Detect which cell encompasses the target text, then output its [X, Y] center coordinate. 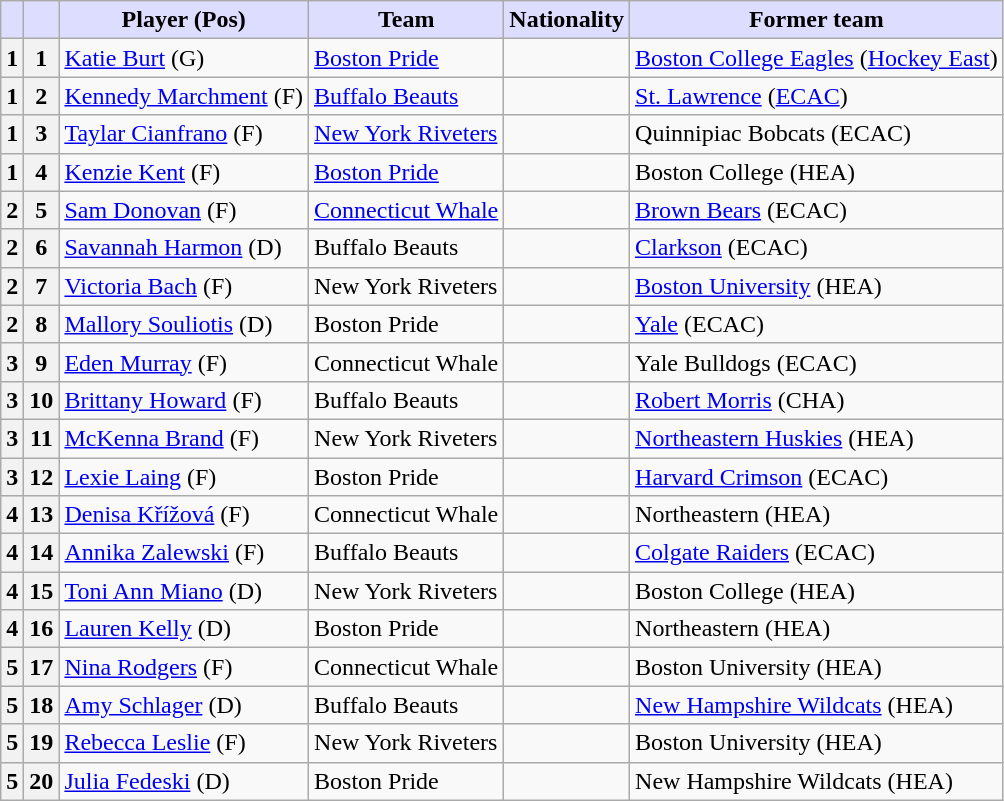
Eden Murray (F) [184, 362]
Quinnipiac Bobcats (ECAC) [817, 134]
Brittany Howard (F) [184, 400]
20 [42, 781]
Nationality [567, 20]
Denisa Křížová (F) [184, 515]
Yale Bulldogs (ECAC) [817, 362]
Robert Morris (CHA) [817, 400]
7 [42, 286]
Sam Donovan (F) [184, 210]
Amy Schlager (D) [184, 705]
Julia Fedeski (D) [184, 781]
16 [42, 629]
Clarkson (ECAC) [817, 248]
Lauren Kelly (D) [184, 629]
Northeastern Huskies (HEA) [817, 438]
Boston College Eagles (Hockey East) [817, 58]
Player (Pos) [184, 20]
Team [406, 20]
Former team [817, 20]
Annika Zalewski (F) [184, 553]
Toni Ann Miano (D) [184, 591]
Colgate Raiders (ECAC) [817, 553]
Savannah Harmon (D) [184, 248]
Yale (ECAC) [817, 324]
McKenna Brand (F) [184, 438]
Harvard Crimson (ECAC) [817, 477]
13 [42, 515]
Kenzie Kent (F) [184, 172]
Rebecca Leslie (F) [184, 743]
8 [42, 324]
17 [42, 667]
6 [42, 248]
Lexie Laing (F) [184, 477]
14 [42, 553]
Mallory Souliotis (D) [184, 324]
18 [42, 705]
11 [42, 438]
Victoria Bach (F) [184, 286]
15 [42, 591]
10 [42, 400]
Brown Bears (ECAC) [817, 210]
St. Lawrence (ECAC) [817, 96]
19 [42, 743]
Kennedy Marchment (F) [184, 96]
Katie Burt (G) [184, 58]
Nina Rodgers (F) [184, 667]
12 [42, 477]
Taylar Cianfrano (F) [184, 134]
9 [42, 362]
